Return (x, y) of the center of cell containing provided text 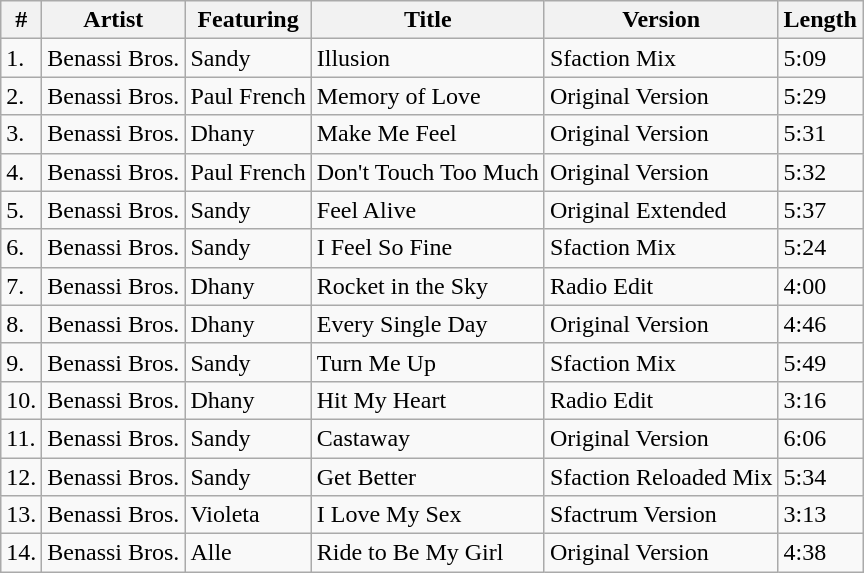
4:46 (820, 324)
4:38 (820, 553)
5:31 (820, 134)
5:29 (820, 96)
Make Me Feel (428, 134)
Length (820, 20)
Castaway (428, 438)
4:00 (820, 286)
5. (22, 210)
I Love My Sex (428, 515)
1. (22, 58)
Original Extended (661, 210)
7. (22, 286)
Title (428, 20)
3. (22, 134)
5:49 (820, 362)
Alle (248, 553)
5:24 (820, 248)
Violeta (248, 515)
Memory of Love (428, 96)
Version (661, 20)
2. (22, 96)
12. (22, 477)
8. (22, 324)
Ride to Be My Girl (428, 553)
Sfactrum Version (661, 515)
6. (22, 248)
10. (22, 400)
11. (22, 438)
Turn Me Up (428, 362)
4. (22, 172)
Don't Touch Too Much (428, 172)
3:16 (820, 400)
6:06 (820, 438)
Get Better (428, 477)
Rocket in the Sky (428, 286)
I Feel So Fine (428, 248)
5:37 (820, 210)
# (22, 20)
13. (22, 515)
Artist (114, 20)
Hit My Heart (428, 400)
Every Single Day (428, 324)
Illusion (428, 58)
Feel Alive (428, 210)
5:09 (820, 58)
Sfaction Reloaded Mix (661, 477)
5:32 (820, 172)
9. (22, 362)
3:13 (820, 515)
5:34 (820, 477)
14. (22, 553)
Featuring (248, 20)
